Pinpoint the cell where the given text exists, returning its [X, Y] midpoint coordinate. 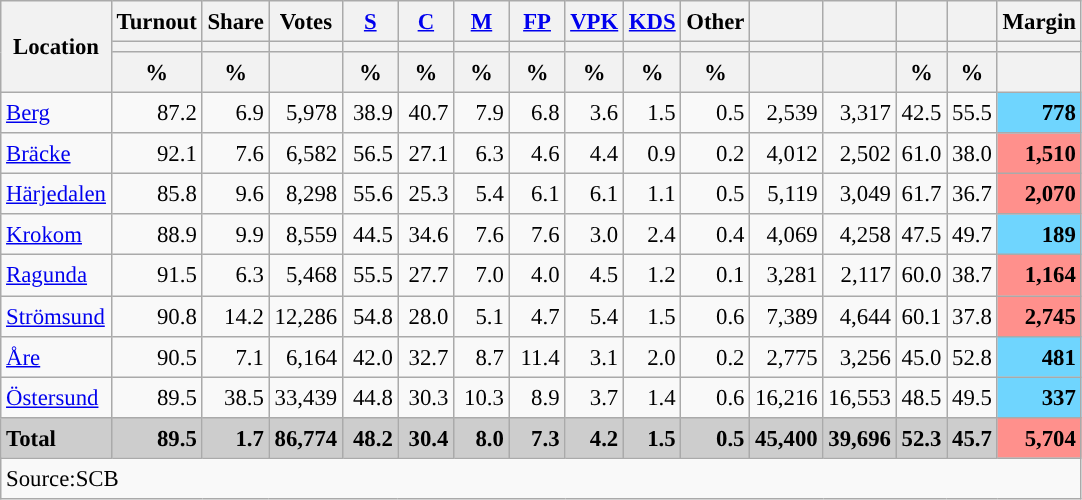
5,119 [786, 194]
C [426, 22]
52.8 [972, 356]
16,553 [860, 398]
5.1 [482, 316]
1.2 [652, 276]
7.0 [482, 276]
8,559 [306, 234]
3.6 [594, 114]
11.4 [537, 356]
3,317 [860, 114]
6.9 [236, 114]
2,775 [786, 356]
56.5 [370, 154]
61.7 [921, 194]
5,468 [306, 276]
90.5 [156, 356]
4.2 [594, 438]
0.1 [716, 276]
5,978 [306, 114]
189 [1039, 234]
FP [537, 22]
4.6 [537, 154]
8.7 [482, 356]
Source:SCB [541, 478]
M [482, 22]
25.3 [426, 194]
1.7 [236, 438]
6,582 [306, 154]
Berg [56, 114]
90.8 [156, 316]
Turnout [156, 22]
1,510 [1039, 154]
30.3 [426, 398]
7.9 [482, 114]
0.4 [716, 234]
38.5 [236, 398]
40.7 [426, 114]
16,216 [786, 398]
6,164 [306, 356]
1.4 [652, 398]
3.0 [594, 234]
Share [236, 22]
KDS [652, 22]
38.9 [370, 114]
2,745 [1039, 316]
7.1 [236, 356]
4.4 [594, 154]
49.5 [972, 398]
481 [1039, 356]
337 [1039, 398]
45.7 [972, 438]
92.1 [156, 154]
27.7 [426, 276]
42.5 [921, 114]
61.0 [921, 154]
91.5 [156, 276]
2.4 [652, 234]
45,400 [786, 438]
7,389 [786, 316]
60.1 [921, 316]
778 [1039, 114]
47.5 [921, 234]
4.0 [537, 276]
Ragunda [56, 276]
6.8 [537, 114]
4,644 [860, 316]
38.7 [972, 276]
54.8 [370, 316]
30.4 [426, 438]
10.3 [482, 398]
39,696 [860, 438]
2,070 [1039, 194]
3,049 [860, 194]
3,281 [786, 276]
4,069 [786, 234]
Härjedalen [56, 194]
2.0 [652, 356]
88.9 [156, 234]
28.0 [426, 316]
Total [56, 438]
36.7 [972, 194]
27.1 [426, 154]
38.0 [972, 154]
4,012 [786, 154]
3.1 [594, 356]
4.5 [594, 276]
34.6 [426, 234]
9.6 [236, 194]
49.7 [972, 234]
48.5 [921, 398]
S [370, 22]
2,117 [860, 276]
4.7 [537, 316]
2,502 [860, 154]
Margin [1039, 22]
42.0 [370, 356]
0.9 [652, 154]
37.8 [972, 316]
1.1 [652, 194]
32.7 [426, 356]
87.2 [156, 114]
Krokom [56, 234]
55.6 [370, 194]
2,539 [786, 114]
VPK [594, 22]
Bräcke [56, 154]
7.3 [537, 438]
5,704 [1039, 438]
14.2 [236, 316]
Location [56, 47]
4,258 [860, 234]
8.9 [537, 398]
48.2 [370, 438]
Strömsund [56, 316]
8,298 [306, 194]
Östersund [56, 398]
Åre [56, 356]
Other [716, 22]
1,164 [1039, 276]
8.0 [482, 438]
44.8 [370, 398]
52.3 [921, 438]
44.5 [370, 234]
60.0 [921, 276]
12,286 [306, 316]
86,774 [306, 438]
85.8 [156, 194]
9.9 [236, 234]
33,439 [306, 398]
3.7 [594, 398]
45.0 [921, 356]
Votes [306, 22]
3,256 [860, 356]
